Search for the cell housing the specified text and yield its (x, y) center coordinate. 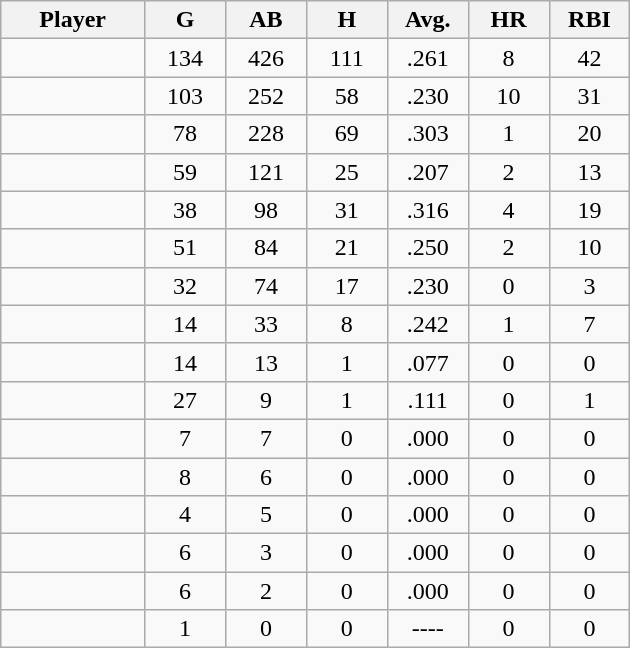
---- (428, 629)
252 (266, 96)
27 (186, 400)
228 (266, 134)
25 (346, 172)
.207 (428, 172)
17 (346, 286)
21 (346, 248)
Player (73, 20)
19 (590, 210)
9 (266, 400)
HR (508, 20)
426 (266, 58)
G (186, 20)
.242 (428, 324)
78 (186, 134)
103 (186, 96)
58 (346, 96)
.111 (428, 400)
.250 (428, 248)
42 (590, 58)
H (346, 20)
32 (186, 286)
RBI (590, 20)
38 (186, 210)
84 (266, 248)
.316 (428, 210)
33 (266, 324)
.303 (428, 134)
.077 (428, 362)
.261 (428, 58)
134 (186, 58)
69 (346, 134)
59 (186, 172)
Avg. (428, 20)
121 (266, 172)
98 (266, 210)
AB (266, 20)
111 (346, 58)
20 (590, 134)
74 (266, 286)
5 (266, 515)
51 (186, 248)
